For the text-containing cell, return its midpoint in (x, y) coordinate format. 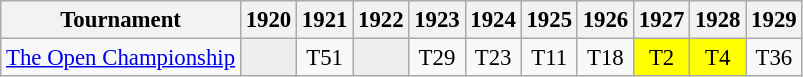
1925 (549, 20)
T23 (493, 58)
T2 (661, 58)
1920 (268, 20)
T51 (325, 58)
Tournament (121, 20)
T29 (437, 58)
1923 (437, 20)
1922 (381, 20)
1926 (605, 20)
T11 (549, 58)
T4 (718, 58)
T36 (774, 58)
1929 (774, 20)
1928 (718, 20)
1927 (661, 20)
The Open Championship (121, 58)
T18 (605, 58)
1921 (325, 20)
1924 (493, 20)
